Identify which cell holds the provided text, then report its [X, Y] central coordinate. 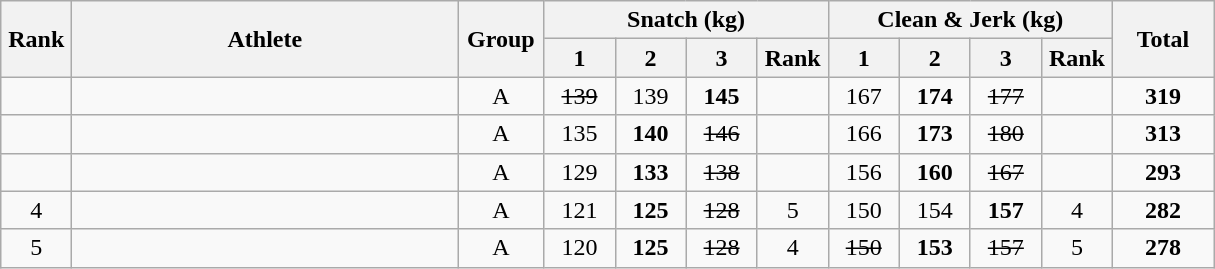
120 [580, 248]
Total [1162, 39]
319 [1162, 96]
133 [650, 172]
140 [650, 134]
177 [1006, 96]
174 [934, 96]
278 [1162, 248]
Clean & Jerk (kg) [970, 20]
146 [722, 134]
160 [934, 172]
138 [722, 172]
129 [580, 172]
154 [934, 210]
Group [501, 39]
166 [864, 134]
180 [1006, 134]
121 [580, 210]
282 [1162, 210]
156 [864, 172]
Snatch (kg) [686, 20]
153 [934, 248]
173 [934, 134]
145 [722, 96]
313 [1162, 134]
293 [1162, 172]
Athlete [265, 39]
135 [580, 134]
